Search for the cell housing the specified text and yield its [X, Y] center coordinate. 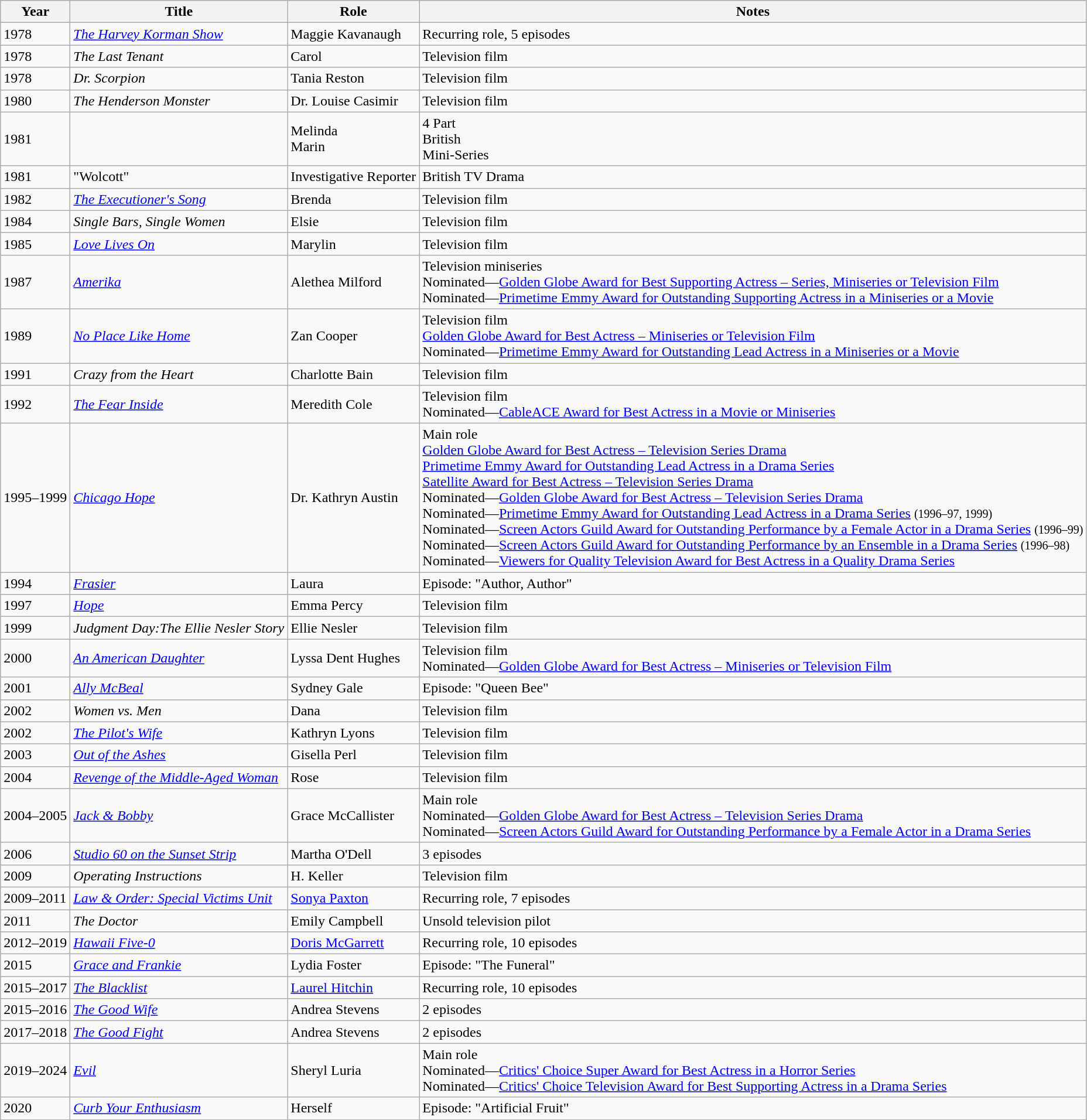
Lyssa Dent Hughes [354, 658]
Women vs. Men [179, 711]
2009–2011 [35, 898]
Herself [354, 1108]
Year [35, 12]
1995–1999 [35, 498]
1991 [35, 374]
Operating Instructions [179, 876]
Charlotte Bain [354, 374]
Television filmNominated—Golden Globe Award for Best Actress – Miniseries or Television Film [753, 658]
1980 [35, 101]
The Fear Inside [179, 404]
Tania Reston [354, 78]
Laura [354, 583]
The Good Wife [179, 1010]
Brenda [354, 199]
Law & Order: Special Victims Unit [179, 898]
Role [354, 12]
Investigative Reporter [354, 177]
2015–2017 [35, 988]
Jack & Bobby [179, 815]
Recurring role, 7 episodes [753, 898]
Ellie Nesler [354, 628]
Evil [179, 1070]
The Good Fight [179, 1032]
2015 [35, 965]
Emily Campbell [354, 920]
Episode: "Queen Bee" [753, 688]
British TV Drama [753, 177]
Judgment Day:The Ellie Nesler Story [179, 628]
Hawaii Five-0 [179, 943]
Frasier [179, 583]
Amerika [179, 282]
Chicago Hope [179, 498]
Out of the Ashes [179, 755]
Dr. Louise Casimir [354, 101]
Dana [354, 711]
Dr. Kathryn Austin [354, 498]
3 episodes [753, 853]
The Pilot's Wife [179, 733]
1994 [35, 583]
Kathryn Lyons [354, 733]
Maggie Kavanaugh [354, 34]
Laurel Hitchin [354, 988]
2015–2016 [35, 1010]
The Last Tenant [179, 56]
Recurring role, 5 episodes [753, 34]
Single Bars, Single Women [179, 221]
Love Lives On [179, 244]
2020 [35, 1108]
1992 [35, 404]
Curb Your Enthusiasm [179, 1108]
1999 [35, 628]
1985 [35, 244]
Sheryl Luria [354, 1070]
Grace McCallister [354, 815]
Sydney Gale [354, 688]
2019–2024 [35, 1070]
2011 [35, 920]
Title [179, 12]
2000 [35, 658]
1984 [35, 221]
Sonya Paxton [354, 898]
Grace and Frankie [179, 965]
Alethea Milford [354, 282]
An American Daughter [179, 658]
MelindaMarin [354, 139]
Meredith Cole [354, 404]
Elsie [354, 221]
Dr. Scorpion [179, 78]
Gisella Perl [354, 755]
Marylin [354, 244]
2004–2005 [35, 815]
Doris McGarrett [354, 943]
1982 [35, 199]
Revenge of the Middle-Aged Woman [179, 777]
The Doctor [179, 920]
Hope [179, 606]
2012–2019 [35, 943]
H. Keller [354, 876]
"Wolcott" [179, 177]
1989 [35, 336]
The Harvey Korman Show [179, 34]
Unsold television pilot [753, 920]
The Henderson Monster [179, 101]
Rose [354, 777]
Zan Cooper [354, 336]
2009 [35, 876]
2004 [35, 777]
2006 [35, 853]
Episode: "Artificial Fruit" [753, 1108]
Carol [354, 56]
The Blacklist [179, 988]
2001 [35, 688]
2003 [35, 755]
Lydia Foster [354, 965]
Episode: "The Funeral" [753, 965]
1987 [35, 282]
Television filmNominated—CableACE Award for Best Actress in a Movie or Miniseries [753, 404]
Martha O'Dell [354, 853]
The Executioner's Song [179, 199]
Ally McBeal [179, 688]
Crazy from the Heart [179, 374]
Studio 60 on the Sunset Strip [179, 853]
Episode: "Author, Author" [753, 583]
2017–2018 [35, 1032]
4 PartBritishMini-Series [753, 139]
Emma Percy [354, 606]
No Place Like Home [179, 336]
Notes [753, 12]
1997 [35, 606]
